Capture the cell that displays the provided text and extract its [x, y] central coordinate. 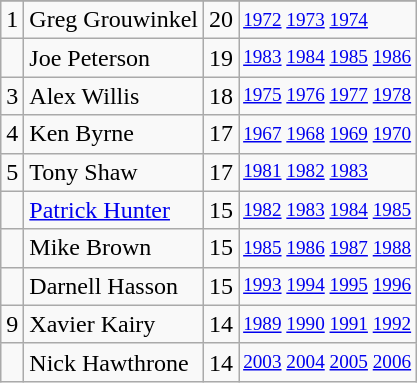
1985 1986 1987 1988 [328, 248]
Greg Grouwinkel [114, 20]
1 [12, 20]
Darnell Hasson [114, 286]
Mike Brown [114, 248]
Tony Shaw [114, 172]
19 [222, 58]
1967 1968 1969 1970 [328, 134]
9 [12, 324]
1993 1994 1995 1996 [328, 286]
Joe Peterson [114, 58]
1981 1982 1983 [328, 172]
Xavier Kairy [114, 324]
Alex Willis [114, 96]
4 [12, 134]
1982 1983 1984 1985 [328, 210]
18 [222, 96]
Patrick Hunter [114, 210]
1975 1976 1977 1978 [328, 96]
20 [222, 20]
2003 2004 2005 2006 [328, 362]
Ken Byrne [114, 134]
1983 1984 1985 1986 [328, 58]
Nick Hawthrone [114, 362]
1989 1990 1991 1992 [328, 324]
1972 1973 1974 [328, 20]
5 [12, 172]
3 [12, 96]
